Pinpoint the cell where the given text exists, returning its (X, Y) midpoint coordinate. 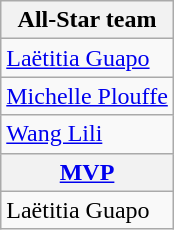
Michelle Plouffe (88, 96)
MVP (88, 172)
Wang Lili (88, 134)
All-Star team (88, 20)
